Identify which cell holds the provided text, then report its [x, y] central coordinate. 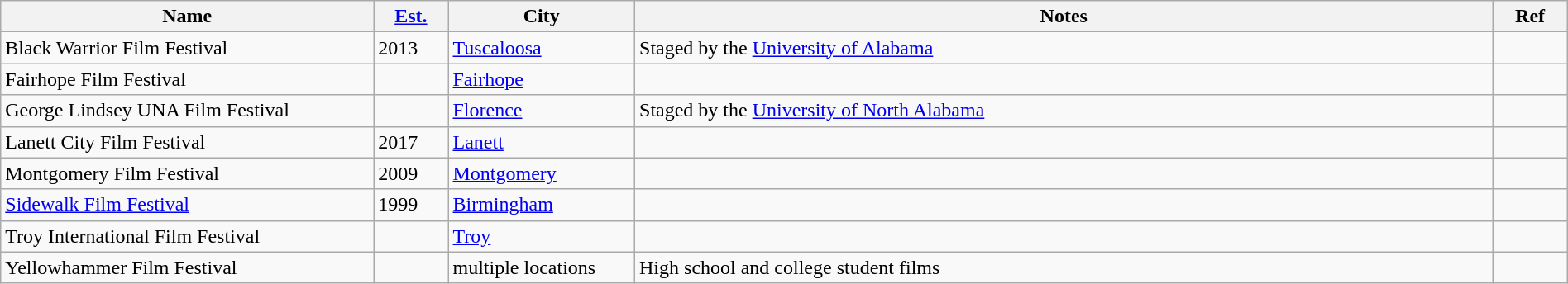
Montgomery [542, 173]
Staged by the University of North Alabama [1064, 111]
George Lindsey UNA Film Festival [187, 111]
Black Warrior Film Festival [187, 48]
Ref [1530, 17]
Name [187, 17]
City [542, 17]
Florence [542, 111]
Montgomery Film Festival [187, 173]
Notes [1064, 17]
Tuscaloosa [542, 48]
Est. [411, 17]
Sidewalk Film Festival [187, 205]
Troy International Film Festival [187, 236]
2013 [411, 48]
High school and college student films [1064, 267]
Troy [542, 236]
multiple locations [542, 267]
2017 [411, 142]
Fairhope Film Festival [187, 79]
Lanett [542, 142]
1999 [411, 205]
Yellowhammer Film Festival [187, 267]
Lanett City Film Festival [187, 142]
2009 [411, 173]
Staged by the University of Alabama [1064, 48]
Birmingham [542, 205]
Fairhope [542, 79]
